Output the [x, y] coordinate of the center of the cell containing the given text.  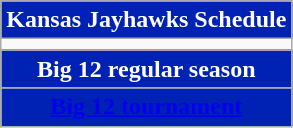
Big 12 regular season [146, 69]
Big 12 tournament [146, 107]
Kansas Jayhawks Schedule [146, 20]
